For the text-containing cell, return its midpoint in (x, y) coordinate format. 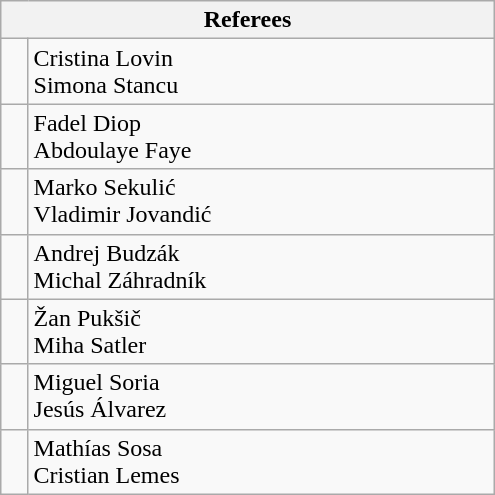
Andrej BudzákMichal Záhradník (261, 266)
Fadel DiopAbdoulaye Faye (261, 136)
Referees (248, 20)
Mathías SosaCristian Lemes (261, 462)
Žan PukšičMiha Satler (261, 332)
Marko SekulićVladimir Jovandić (261, 202)
Miguel SoriaJesús Álvarez (261, 396)
Cristina LovinSimona Stancu (261, 72)
